Return (x, y) of the center of cell containing provided text 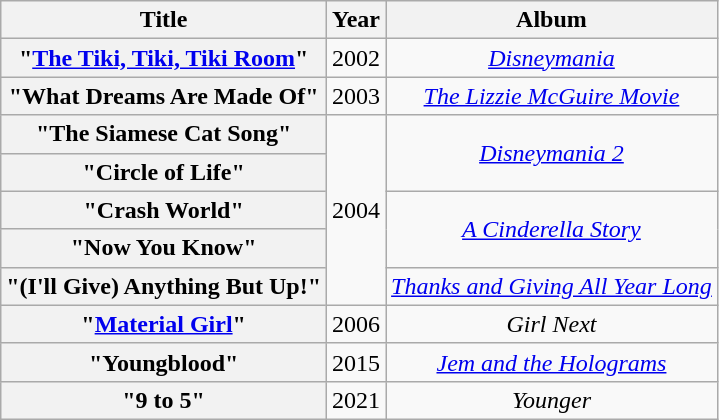
2004 (356, 210)
A Cinderella Story (552, 229)
"The Siamese Cat Song" (164, 134)
"Circle of Life" (164, 172)
"What Dreams Are Made Of" (164, 96)
2015 (356, 362)
"(I'll Give) Anything But Up!" (164, 286)
2006 (356, 324)
Disneymania (552, 58)
Jem and the Holograms (552, 362)
2003 (356, 96)
"Material Girl" (164, 324)
The Lizzie McGuire Movie (552, 96)
"9 to 5" (164, 400)
"Now You Know" (164, 248)
Disneymania 2 (552, 153)
Girl Next (552, 324)
Album (552, 20)
"The Tiki, Tiki, Tiki Room" (164, 58)
"Youngblood" (164, 362)
2002 (356, 58)
Year (356, 20)
Thanks and Giving All Year Long (552, 286)
"Crash World" (164, 210)
Title (164, 20)
Younger (552, 400)
2021 (356, 400)
